For the text-containing cell, return its midpoint in [X, Y] coordinate format. 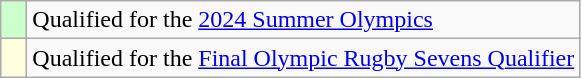
Qualified for the Final Olympic Rugby Sevens Qualifier [304, 58]
Qualified for the 2024 Summer Olympics [304, 20]
